For the text-containing cell, return its midpoint in (X, Y) coordinate format. 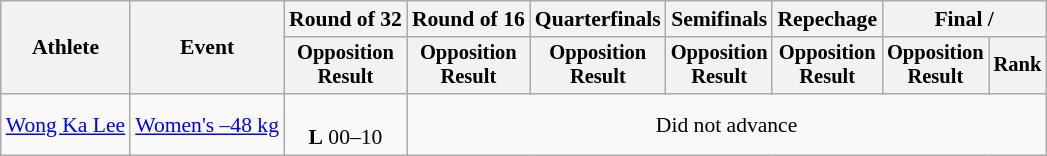
Event (207, 48)
Rank (1018, 66)
Repechage (827, 19)
Did not advance (726, 124)
Women's –48 kg (207, 124)
Quarterfinals (598, 19)
Round of 32 (346, 19)
Wong Ka Lee (66, 124)
Final / (964, 19)
Semifinals (720, 19)
L 00–10 (346, 124)
Round of 16 (468, 19)
Athlete (66, 48)
